Pinpoint the cell where the given text exists, returning its (x, y) midpoint coordinate. 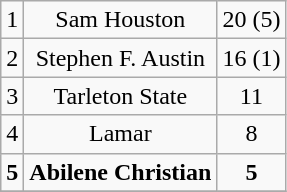
3 (12, 96)
Lamar (120, 134)
1 (12, 20)
2 (12, 58)
Stephen F. Austin (120, 58)
Sam Houston (120, 20)
8 (252, 134)
Tarleton State (120, 96)
11 (252, 96)
Abilene Christian (120, 172)
20 (5) (252, 20)
16 (1) (252, 58)
4 (12, 134)
